Scan for the cell matching the given text and deliver its [x, y] coordinate at center. 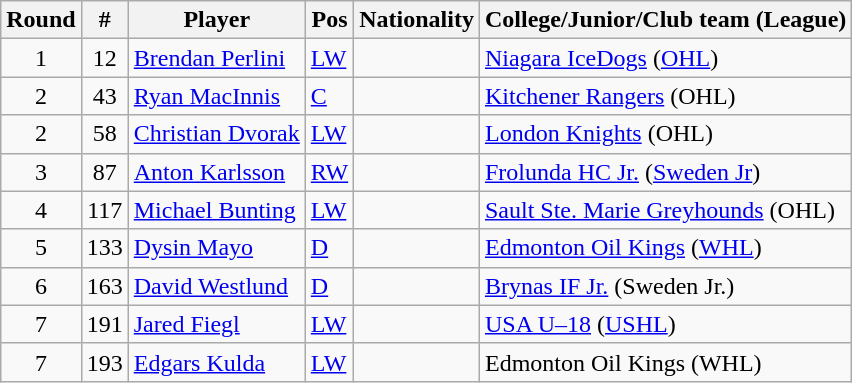
3 [41, 172]
Player [216, 20]
USA U–18 (USHL) [665, 324]
Jared Fiegl [216, 324]
C [329, 96]
David Westlund [216, 286]
Anton Karlsson [216, 172]
Kitchener Rangers (OHL) [665, 96]
43 [104, 96]
College/Junior/Club team (League) [665, 20]
6 [41, 286]
117 [104, 210]
Michael Bunting [216, 210]
133 [104, 248]
RW [329, 172]
Frolunda HC Jr. (Sweden Jr) [665, 172]
58 [104, 134]
Edgars Kulda [216, 362]
Round [41, 20]
Christian Dvorak [216, 134]
5 [41, 248]
Brendan Perlini [216, 58]
Brynas IF Jr. (Sweden Jr.) [665, 286]
Niagara IceDogs (OHL) [665, 58]
163 [104, 286]
Sault Ste. Marie Greyhounds (OHL) [665, 210]
12 [104, 58]
Nationality [417, 20]
191 [104, 324]
Pos [329, 20]
London Knights (OHL) [665, 134]
# [104, 20]
193 [104, 362]
Dysin Mayo [216, 248]
4 [41, 210]
1 [41, 58]
Ryan MacInnis [216, 96]
87 [104, 172]
